Find where the given text appears and provide that cell's center as [X, Y] coordinate. 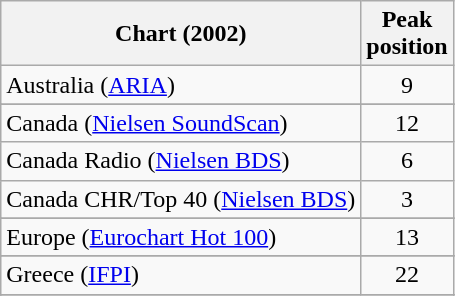
13 [407, 237]
12 [407, 123]
Canada Radio (Nielsen BDS) [181, 161]
9 [407, 85]
Australia (ARIA) [181, 85]
Europe (Eurochart Hot 100) [181, 237]
3 [407, 199]
Peakposition [407, 34]
Canada (Nielsen SoundScan) [181, 123]
Canada CHR/Top 40 (Nielsen BDS) [181, 199]
Chart (2002) [181, 34]
Greece (IFPI) [181, 275]
6 [407, 161]
22 [407, 275]
